Capture the cell that displays the provided text and extract its (X, Y) central coordinate. 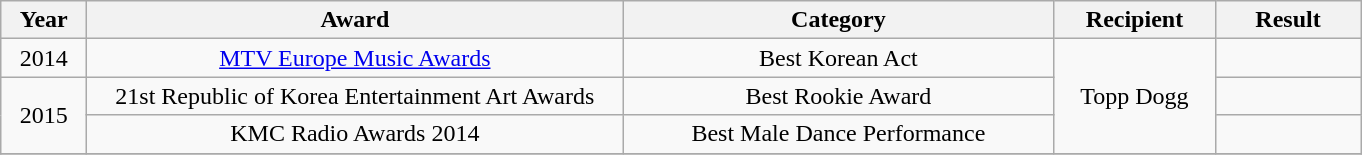
Best Korean Act (838, 58)
2015 (44, 115)
Best Male Dance Performance (838, 134)
2014 (44, 58)
MTV Europe Music Awards (355, 58)
Year (44, 20)
Result (1288, 20)
KMC Radio Awards 2014 (355, 134)
21st Republic of Korea Entertainment Art Awards (355, 96)
Category (838, 20)
Topp Dogg (1134, 96)
Best Rookie Award (838, 96)
Award (355, 20)
Recipient (1134, 20)
